Return [X, Y] of the center of cell containing provided text 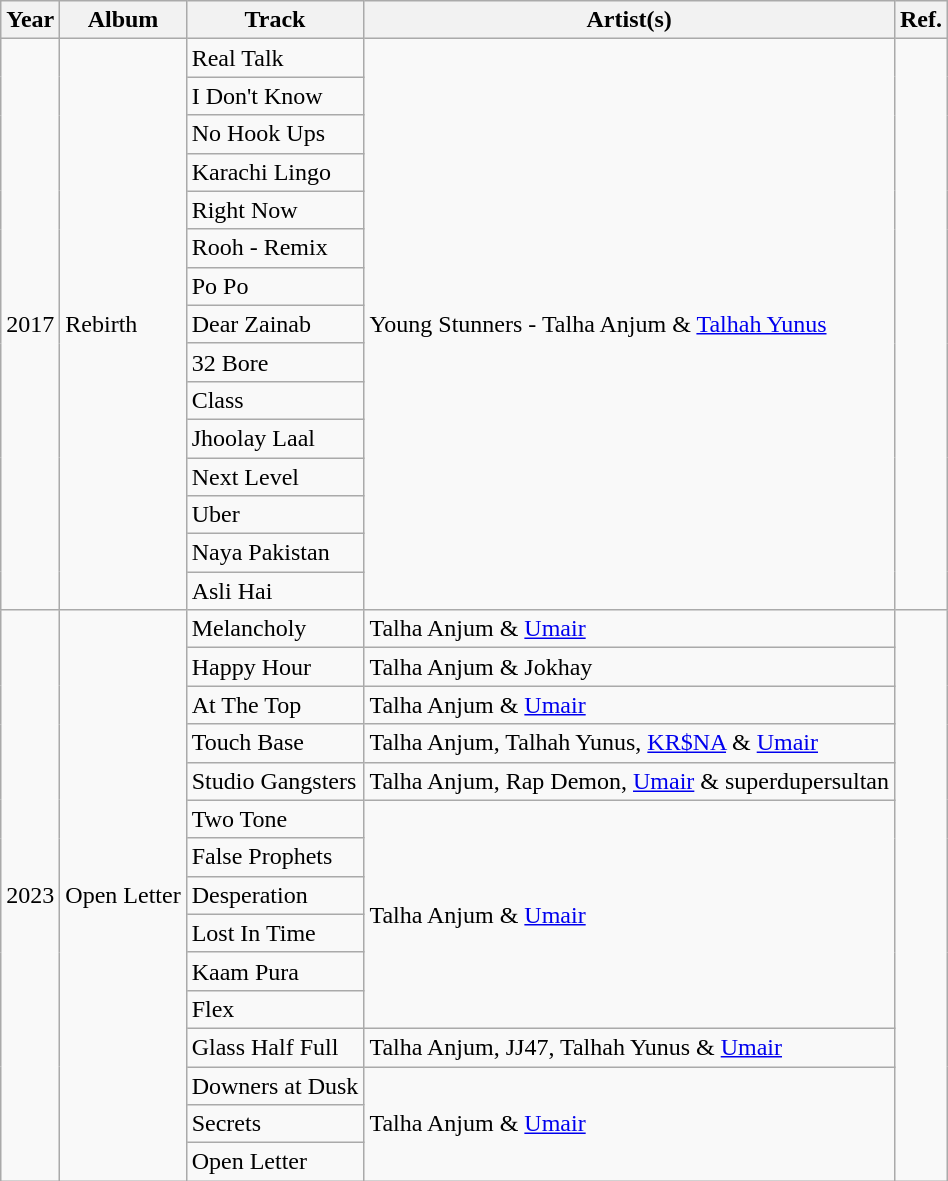
Downers at Dusk [275, 1085]
Asli Hai [275, 591]
Kaam Pura [275, 971]
Jhoolay Laal [275, 438]
Rebirth [123, 324]
Talha Anjum, Rap Demon, Umair & superdupersultan [630, 781]
Desperation [275, 895]
Real Talk [275, 58]
Two Tone [275, 819]
2017 [30, 324]
Artist(s) [630, 20]
Year [30, 20]
False Prophets [275, 857]
Karachi Lingo [275, 172]
2023 [30, 896]
Album [123, 20]
Naya Pakistan [275, 553]
Talha Anjum & Jokhay [630, 667]
I Don't Know [275, 96]
Happy Hour [275, 667]
Class [275, 400]
Po Po [275, 286]
Talha Anjum, Talhah Yunus, KR$NA & Umair [630, 743]
Next Level [275, 477]
Rooh - Remix [275, 248]
Ref. [920, 20]
Right Now [275, 210]
Secrets [275, 1124]
Flex [275, 1009]
Glass Half Full [275, 1047]
Melancholy [275, 629]
Young Stunners - Talha Anjum & Talhah Yunus [630, 324]
Lost In Time [275, 933]
Uber [275, 515]
Studio Gangsters [275, 781]
At The Top [275, 705]
Track [275, 20]
Dear Zainab [275, 324]
No Hook Ups [275, 134]
32 Bore [275, 362]
Talha Anjum, JJ47, Talhah Yunus & Umair [630, 1047]
Touch Base [275, 743]
